Detect which cell encompasses the target text, then output its [x, y] center coordinate. 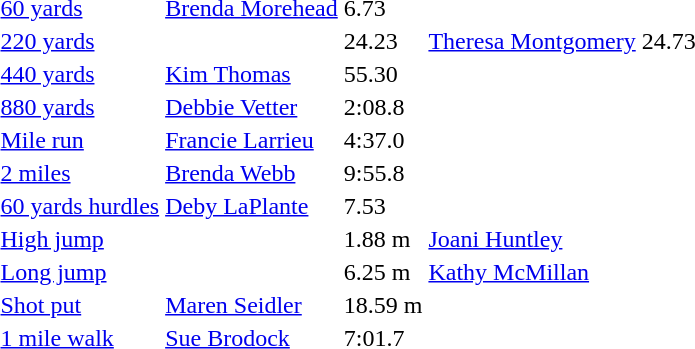
55.30 [383, 74]
Maren Seidler [252, 305]
Debbie Vetter [252, 107]
9:55.8 [383, 173]
Joani Huntley [532, 239]
7.53 [383, 206]
4:37.0 [383, 140]
2:08.8 [383, 107]
18.59 m [383, 305]
Deby LaPlante [252, 206]
1.88 m [383, 239]
Kathy McMillan [532, 272]
24.23 [383, 41]
Theresa Montgomery [532, 41]
Kim Thomas [252, 74]
Brenda Webb [252, 173]
6.25 m [383, 272]
Francie Larrieu [252, 140]
